Provide the [X, Y] coordinate of the cell's center where the given text is located.  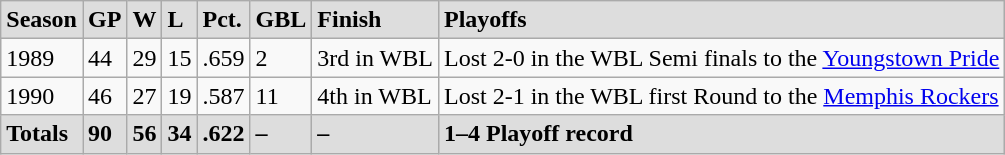
Pct. [224, 20]
3rd in WBL [376, 58]
15 [180, 58]
Season [42, 20]
56 [144, 134]
1–4 Playoff record [721, 134]
Lost 2-0 in the WBL Semi finals to the Youngstown Pride [721, 58]
.587 [224, 96]
1989 [42, 58]
11 [281, 96]
90 [104, 134]
1990 [42, 96]
.659 [224, 58]
Playoffs [721, 20]
46 [104, 96]
4th in WBL [376, 96]
29 [144, 58]
19 [180, 96]
W [144, 20]
Totals [42, 134]
2 [281, 58]
Lost 2-1 in the WBL first Round to the Memphis Rockers [721, 96]
.622 [224, 134]
GP [104, 20]
Finish [376, 20]
27 [144, 96]
34 [180, 134]
GBL [281, 20]
44 [104, 58]
L [180, 20]
